Detect which cell encompasses the target text, then output its (x, y) center coordinate. 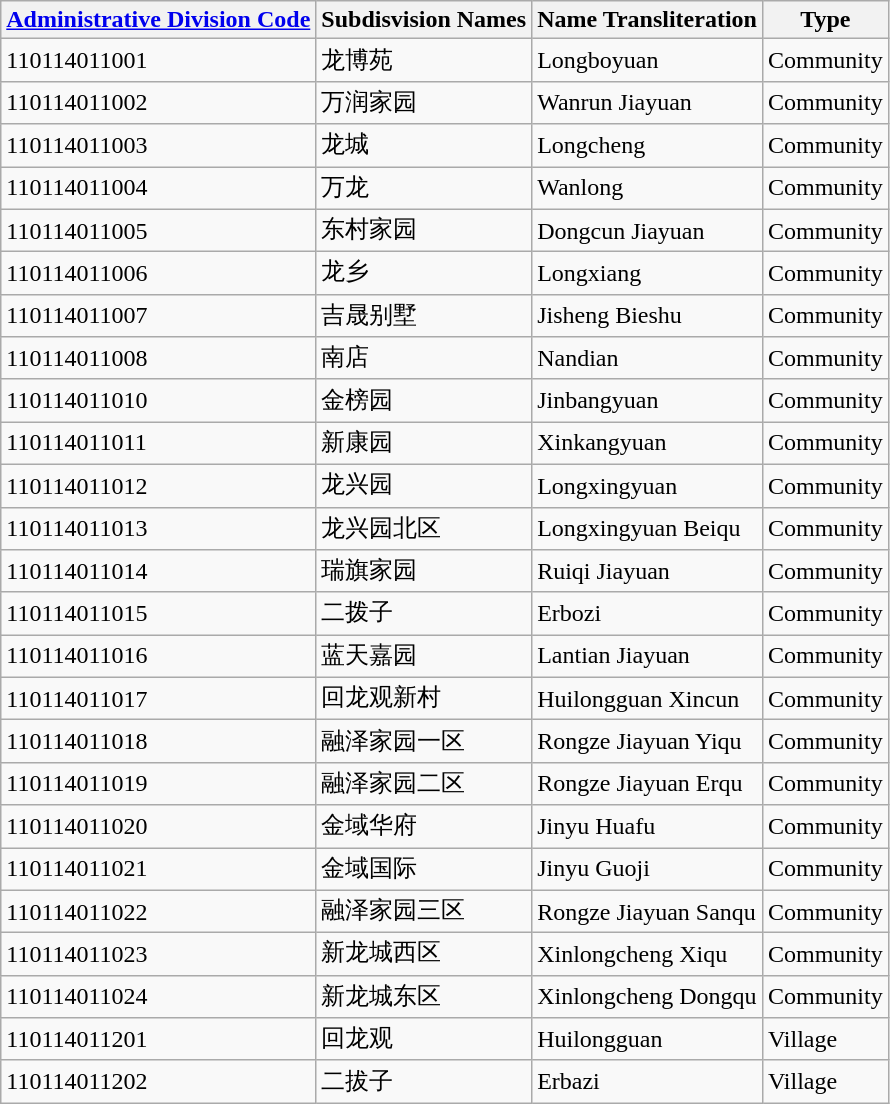
110114011006 (158, 274)
回龙观 (424, 1040)
110114011007 (158, 316)
新康园 (424, 444)
Xinkangyuan (648, 444)
东村家园 (424, 230)
Subdisvision Names (424, 20)
110114011016 (158, 656)
Jisheng Bieshu (648, 316)
Wanlong (648, 188)
110114011004 (158, 188)
Name Transliteration (648, 20)
Type (825, 20)
110114011012 (158, 486)
110114011002 (158, 102)
融泽家园一区 (424, 742)
Longxingyuan (648, 486)
二拨子 (424, 614)
回龙观新村 (424, 698)
新龙城西区 (424, 954)
Longxingyuan Beiqu (648, 528)
金域华府 (424, 826)
110114011015 (158, 614)
110114011020 (158, 826)
南店 (424, 358)
110114011021 (158, 870)
110114011011 (158, 444)
Lantian Jiayuan (648, 656)
Dongcun Jiayuan (648, 230)
110114011202 (158, 1082)
Erbazi (648, 1082)
110114011014 (158, 572)
Huilongguan (648, 1040)
110114011022 (158, 912)
龙兴园北区 (424, 528)
Xinlongcheng Dongqu (648, 996)
110114011023 (158, 954)
融泽家园二区 (424, 784)
Wanrun Jiayuan (648, 102)
龙城 (424, 146)
Huilongguan Xincun (648, 698)
蓝天嘉园 (424, 656)
瑞旗家园 (424, 572)
二拔子 (424, 1082)
Jinbangyuan (648, 400)
Erbozi (648, 614)
Jinyu Guoji (648, 870)
110114011010 (158, 400)
Longboyuan (648, 60)
新龙城东区 (424, 996)
Rongze Jiayuan Sanqu (648, 912)
龙乡 (424, 274)
Rongze Jiayuan Yiqu (648, 742)
Longxiang (648, 274)
110114011024 (158, 996)
110114011019 (158, 784)
110114011001 (158, 60)
Administrative Division Code (158, 20)
龙博苑 (424, 60)
金域国际 (424, 870)
Ruiqi Jiayuan (648, 572)
Nandian (648, 358)
110114011017 (158, 698)
Jinyu Huafu (648, 826)
110114011008 (158, 358)
110114011013 (158, 528)
吉晟别墅 (424, 316)
Rongze Jiayuan Erqu (648, 784)
万润家园 (424, 102)
110114011003 (158, 146)
Longcheng (648, 146)
龙兴园 (424, 486)
融泽家园三区 (424, 912)
110114011201 (158, 1040)
Xinlongcheng Xiqu (648, 954)
万龙 (424, 188)
110114011005 (158, 230)
金榜园 (424, 400)
110114011018 (158, 742)
